Identify which cell holds the provided text, then report its (X, Y) central coordinate. 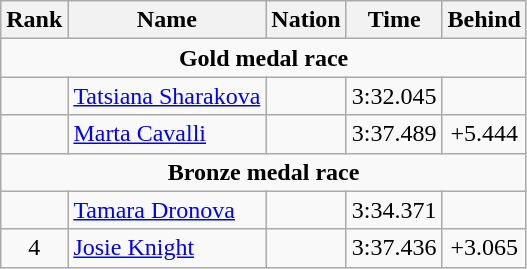
Tatsiana Sharakova (167, 96)
+5.444 (484, 134)
Gold medal race (264, 58)
Nation (306, 20)
+3.065 (484, 248)
Josie Knight (167, 248)
4 (34, 248)
3:37.436 (394, 248)
Time (394, 20)
3:34.371 (394, 210)
Marta Cavalli (167, 134)
Rank (34, 20)
3:37.489 (394, 134)
Name (167, 20)
Bronze medal race (264, 172)
Tamara Dronova (167, 210)
Behind (484, 20)
3:32.045 (394, 96)
